Identify which cell holds the provided text, then report its [X, Y] central coordinate. 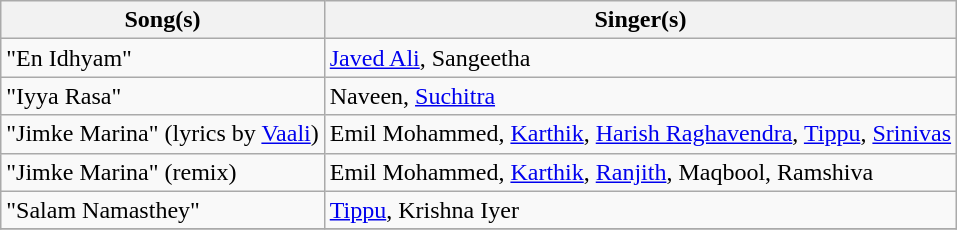
Naveen, Suchitra [640, 96]
"Jimke Marina" (lyrics by Vaali) [162, 134]
"Iyya Rasa" [162, 96]
Javed Ali, Sangeetha [640, 58]
Tippu, Krishna Iyer [640, 210]
"En Idhyam" [162, 58]
Singer(s) [640, 20]
"Salam Namasthey" [162, 210]
Song(s) [162, 20]
Emil Mohammed, Karthik, Ranjith, Maqbool, Ramshiva [640, 172]
Emil Mohammed, Karthik, Harish Raghavendra, Tippu, Srinivas [640, 134]
"Jimke Marina" (remix) [162, 172]
